Pinpoint the cell where the given text exists, returning its (x, y) midpoint coordinate. 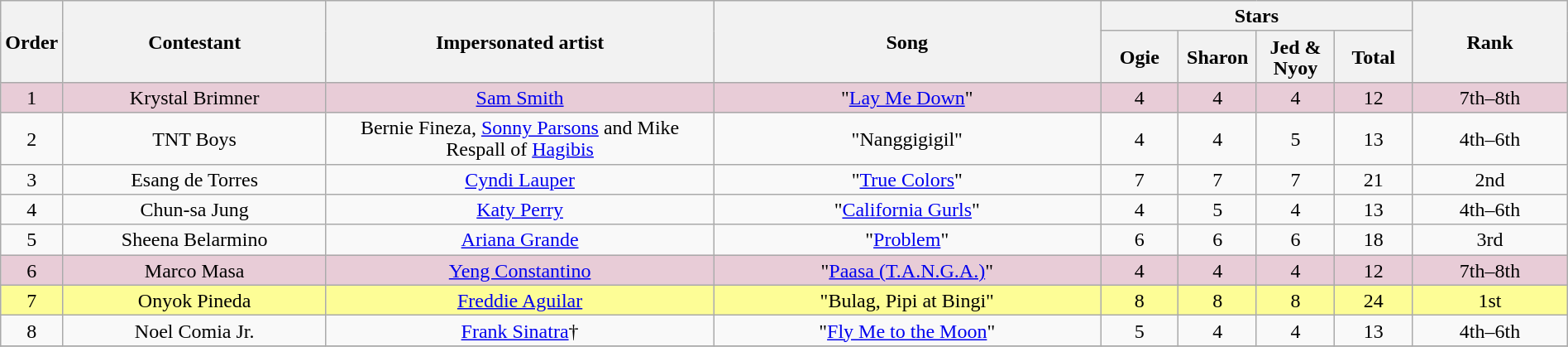
1st (1490, 300)
Sheena Belarmino (195, 240)
"Problem" (907, 240)
18 (1374, 240)
1 (31, 98)
"Lay Me Down" (907, 98)
Total (1374, 56)
Sharon (1217, 56)
Krystal Brimner (195, 98)
24 (1374, 300)
Frank Sinatra† (519, 331)
Katy Perry (519, 210)
Freddie Aguilar (519, 300)
Chun-sa Jung (195, 210)
Bernie Fineza, Sonny Parsons and Mike Respall of Hagibis (519, 138)
2 (31, 138)
"California Gurls" (907, 210)
TNT Boys (195, 138)
Ogie (1140, 56)
Sam Smith (519, 98)
3 (31, 179)
Esang de Torres (195, 179)
"True Colors" (907, 179)
Noel Comia Jr. (195, 331)
Ariana Grande (519, 240)
Jed & Nyoy (1295, 56)
Cyndi Lauper (519, 179)
3rd (1490, 240)
2nd (1490, 179)
Order (31, 41)
Onyok Pineda (195, 300)
Marco Masa (195, 270)
Contestant (195, 41)
21 (1374, 179)
Yeng Constantino (519, 270)
"Fly Me to the Moon" (907, 331)
Song (907, 41)
"Paasa (T.A.N.G.A.)" (907, 270)
Impersonated artist (519, 41)
Stars (1257, 17)
Rank (1490, 41)
"Nanggigigil" (907, 138)
"Bulag, Pipi at Bingi" (907, 300)
